Output the (X, Y) coordinate of the center of the cell containing the given text.  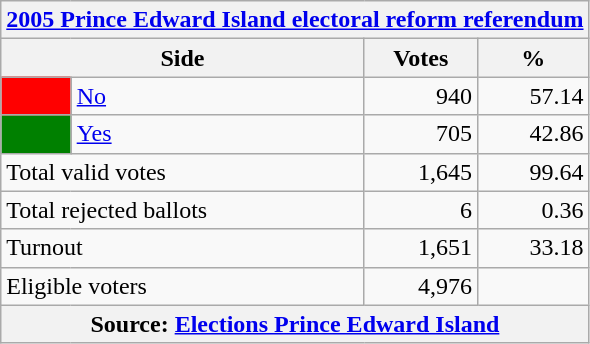
Eligible voters (182, 286)
4,976 (420, 286)
705 (420, 134)
42.86 (533, 134)
1,651 (420, 248)
Yes (218, 134)
1,645 (420, 172)
Votes (420, 58)
Side (182, 58)
940 (420, 96)
99.64 (533, 172)
57.14 (533, 96)
Total valid votes (182, 172)
33.18 (533, 248)
0.36 (533, 210)
No (218, 96)
Total rejected ballots (182, 210)
6 (420, 210)
Turnout (182, 248)
Source: Elections Prince Edward Island (295, 324)
% (533, 58)
2005 Prince Edward Island electoral reform referendum (295, 20)
